Identify which cell holds the provided text, then report its (x, y) central coordinate. 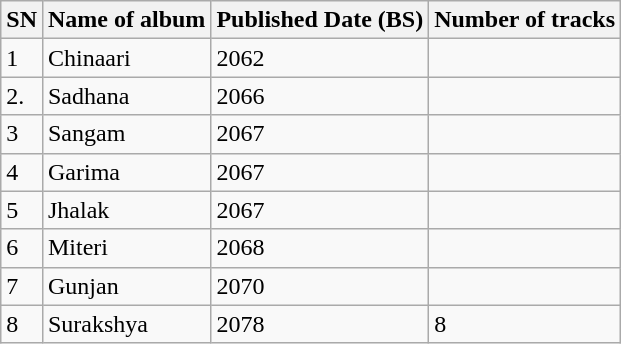
Miteri (126, 248)
Garima (126, 172)
2. (22, 96)
Number of tracks (525, 20)
SN (22, 20)
Gunjan (126, 286)
2066 (320, 96)
Name of album (126, 20)
Published Date (BS) (320, 20)
7 (22, 286)
Sangam (126, 134)
3 (22, 134)
4 (22, 172)
6 (22, 248)
1 (22, 58)
Chinaari (126, 58)
5 (22, 210)
Sadhana (126, 96)
Surakshya (126, 324)
2062 (320, 58)
2068 (320, 248)
Jhalak (126, 210)
2078 (320, 324)
2070 (320, 286)
